Determine the (X, Y) coordinate at the center of the cell enclosing the given text.  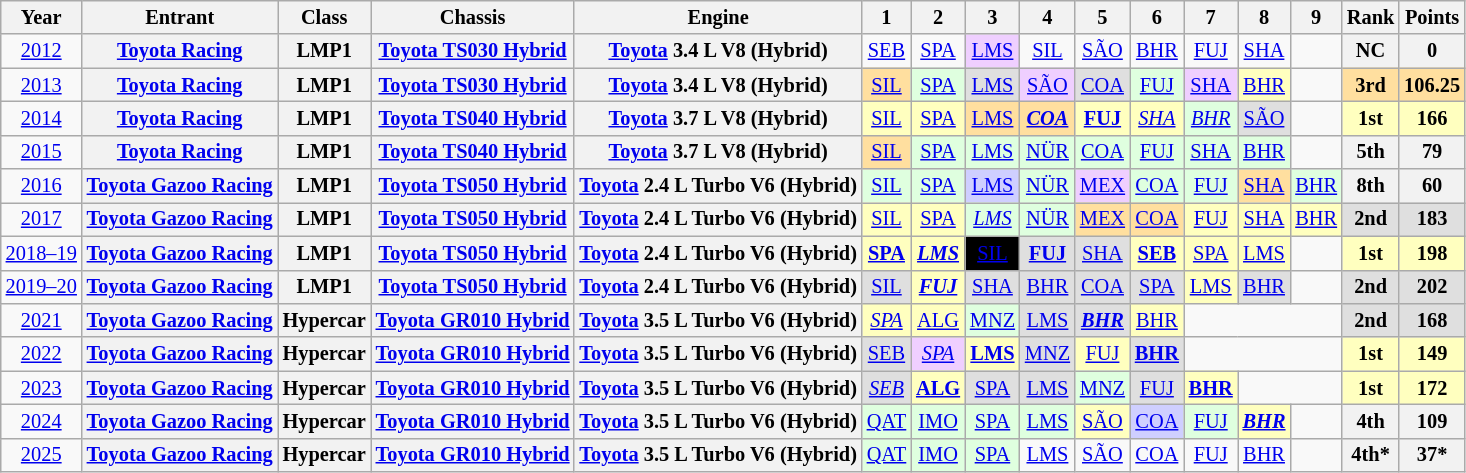
2018–19 (42, 253)
3rd (1370, 85)
5 (1102, 17)
60 (1432, 186)
7 (1211, 17)
109 (1432, 421)
172 (1432, 388)
2021 (42, 320)
2022 (42, 354)
2012 (42, 51)
4th* (1370, 455)
2017 (42, 219)
Chassis (473, 17)
183 (1432, 219)
1 (886, 17)
Class (324, 17)
168 (1432, 320)
2016 (42, 186)
3 (992, 17)
Entrant (180, 17)
8th (1370, 186)
198 (1432, 253)
202 (1432, 287)
166 (1432, 118)
2013 (42, 85)
2024 (42, 421)
37* (1432, 455)
Year (42, 17)
4 (1048, 17)
6 (1157, 17)
4th (1370, 421)
5th (1370, 152)
2023 (42, 388)
8 (1264, 17)
2015 (42, 152)
0 (1432, 51)
Points (1432, 17)
79 (1432, 152)
2 (938, 17)
Engine (718, 17)
106.25 (1432, 85)
149 (1432, 354)
2025 (42, 455)
Rank (1370, 17)
2014 (42, 118)
NC (1370, 51)
2019–20 (42, 287)
9 (1316, 17)
